Search for the cell housing the specified text and yield its (X, Y) center coordinate. 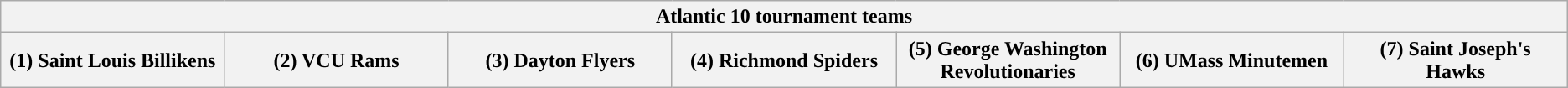
(4) Richmond Spiders (784, 60)
(5) George Washington Revolutionaries (1008, 60)
(1) Saint Louis Billikens (112, 60)
(6) UMass Minutemen (1231, 60)
(2) VCU Rams (337, 60)
(3) Dayton Flyers (560, 60)
(7) Saint Joseph's Hawks (1456, 60)
Atlantic 10 tournament teams (784, 17)
